Detect which cell encompasses the target text, then output its [x, y] center coordinate. 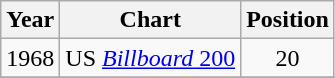
Year [30, 20]
20 [288, 58]
Position [288, 20]
US Billboard 200 [150, 58]
Chart [150, 20]
1968 [30, 58]
